Search for the cell housing the specified text and yield its (X, Y) center coordinate. 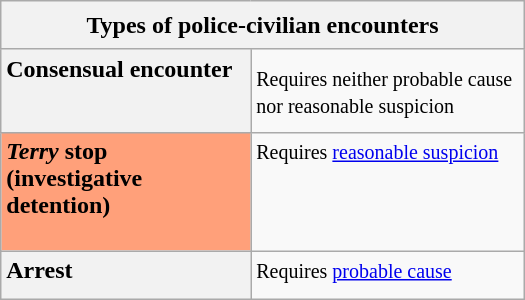
Requires reasonable suspicion (388, 192)
Types of police-civilian encounters (263, 26)
Requires probable cause (388, 274)
Consensual encounter (126, 90)
Arrest (126, 274)
Terry stop (investigative detention) (126, 192)
Requires neither probable cause nor reasonable suspicion (388, 90)
